Identify which cell holds the provided text, then report its (X, Y) central coordinate. 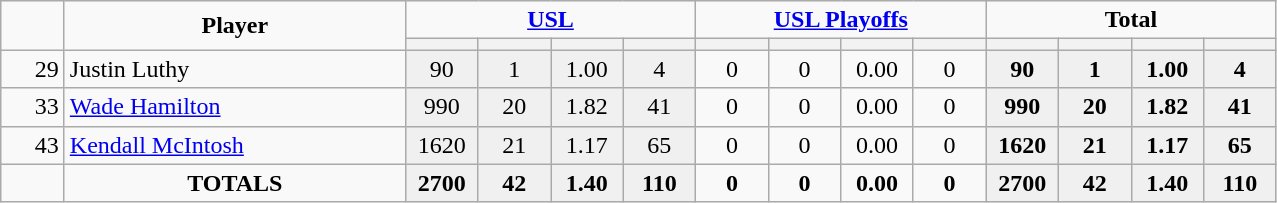
Justin Luthy (234, 69)
43 (33, 145)
TOTALS (234, 183)
Kendall McIntosh (234, 145)
Player (234, 26)
33 (33, 107)
Total (1131, 20)
29 (33, 69)
USL Playoffs (841, 20)
USL (550, 20)
Wade Hamilton (234, 107)
